Pinpoint the cell where the given text exists, returning its (X, Y) midpoint coordinate. 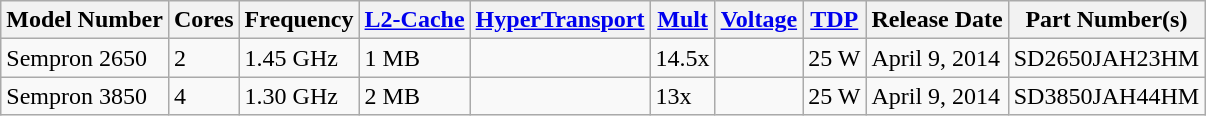
1.30 GHz (299, 96)
13x (682, 96)
Model Number (85, 20)
Sempron 3850 (85, 96)
1.45 GHz (299, 58)
SD3850JAH44HM (1106, 96)
Mult (682, 20)
SD2650JAH23HM (1106, 58)
TDP (834, 20)
Cores (204, 20)
Voltage (759, 20)
Part Number(s) (1106, 20)
L2-Cache (414, 20)
2 (204, 58)
2 MB (414, 96)
1 MB (414, 58)
4 (204, 96)
Frequency (299, 20)
Sempron 2650 (85, 58)
14.5x (682, 58)
HyperTransport (560, 20)
Release Date (937, 20)
